Provide the [X, Y] coordinate of the cell's center where the given text is located.  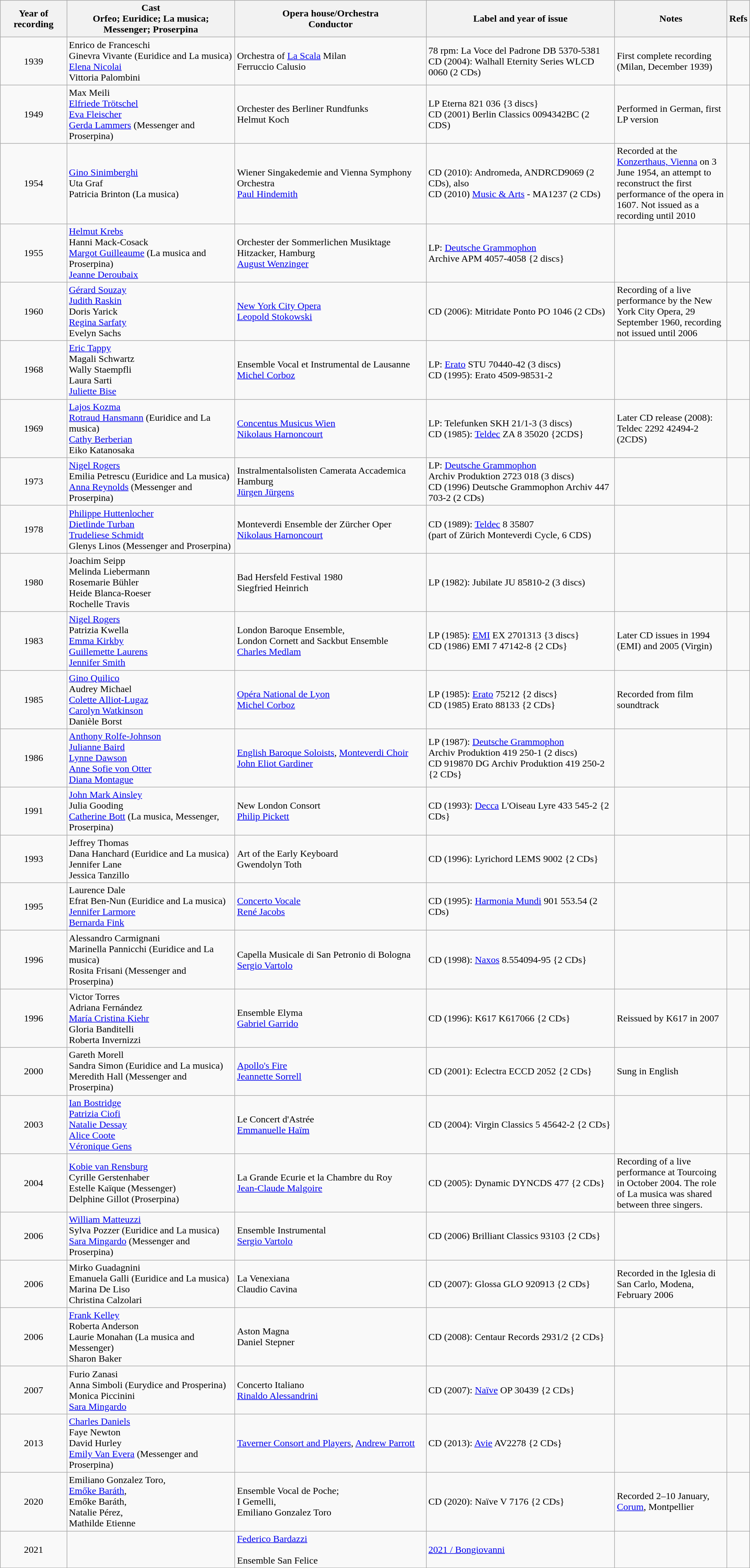
Max MeiliElfriede TrötschelEva FleischerGerda Lammers (Messenger and Proserpina) [151, 114]
Gino QuilicoAudrey MichaelColette Alliot-LugazCarolyn WatkinsonDanièle Borst [151, 699]
First complete recording (Milan, December 1939) [671, 61]
Nigel RogersPatrizia KwellaEmma KirkbyGuillemette LaurensJennifer Smith [151, 641]
1968 [34, 370]
Taverner Consort and Players, Andrew Parrott [331, 1443]
Laurence DaleEfrat Ben-Nun (Euridice and La musica)Jennifer Larmore Bernarda Fink [151, 906]
1983 [34, 641]
Opera house/OrchestraConductor [331, 19]
Concentus Musicus WienNikolaus Harnoncourt [331, 428]
CD (2006): Mitridate Ponto PO 1046 (2 CDs) [521, 311]
Gérard SouzayJudith RaskinDoris YarickRegina Sarfaty Evelyn Sachs [151, 311]
1960 [34, 311]
CD (2001): Eclectra ECCD 2052 {2 CDs} [521, 1072]
LP (1985): EMI EX 2701313 {3 discs}CD (1986) EMI 7 47142-8 {2 CDs} [521, 641]
Concerto VocaleRené Jacobs [331, 906]
Orchester der Sommerlichen Musiktage Hitzacker, HamburgAugust Wenzinger [331, 253]
CD (2010): Andromeda, ANDRCD9069 (2 CDs), alsoCD (2010) Music & Arts - MA1237 (2 CDs) [521, 184]
1986 [34, 758]
Jeffrey ThomasDana Hanchard (Euridice and La musica)Jennifer LaneJessica Tanzillo [151, 859]
CD (2008): Centaur Records 2931/2 {2 CDs} [521, 1337]
Concerto ItalianoRinaldo Alessandrini [331, 1390]
LP: Telefunken SKH 21/1-3 (3 discs)CD (1985): Teldec ZA 8 35020 {2CDS} [521, 428]
LP (1982): Jubilate JU 85810-2 (3 discs) [521, 582]
Orchestra of La Scala MilanFerruccio Calusio [331, 61]
Recorded from film soundtrack [671, 699]
CD (2004): Virgin Classics 5 45642-2 {2 CDs} [521, 1124]
CD (2007): Naïve OP 30439 {2 CDs} [521, 1390]
1993 [34, 859]
Ensemble ElymaGabriel Garrido [331, 1018]
CD (2006) Brilliant Classics 93103 {2 CDs} [521, 1236]
New London ConsortPhilip Pickett [331, 811]
Mirko GuadagniniEmanuela Galli (Euridice and La musica)Marina De LisoChristina Calzolari [151, 1284]
Anthony Rolfe-JohnsonJulianne BairdLynne DawsonAnne Sofie von OtterDiana Montague [151, 758]
Le Concert d'AstréeEmmanuelle Haïm [331, 1124]
Kobie van RensburgCyrille GerstenhaberEstelle Kaïque (Messenger)Delphine Gillot (Proserpina) [151, 1183]
LP Eterna 821 036 {3 discs}CD (2001) Berlin Classics 0094342BC (2 CDS) [521, 114]
2007 [34, 1390]
Ian BostridgePatrizia CiofiNatalie DessayAlice CooteVéronique Gens [151, 1124]
Art of the Early KeyboardGwendolyn Toth [331, 859]
CD (2013): Avie AV2278 {2 CDs} [521, 1443]
English Baroque Soloists, Monteverdi ChoirJohn Eliot Gardiner [331, 758]
Ensemble Instrumental Sergio Vartolo [331, 1236]
CD (1989): Teldec 8 35807 (part of Zürich Monteverdi Cycle, 6 CDS) [521, 529]
CD (1995): Harmonia Mundi 901 553.54 (2 CDs) [521, 906]
Wiener Singakedemie and Vienna Symphony OrchestraPaul Hindemith [331, 184]
CD (2020): Naïve V 7176 {2 CDs} [521, 1501]
CD (1996): Lyrichord LEMS 9002 {2 CDs} [521, 859]
CD (1998): Naxos 8.554094-95 {2 CDs} [521, 960]
Lajos KozmaRotraud Hansmann (Euridice and La musica)Cathy Berberian Eiko Katanosaka [151, 428]
CD (1996): K617 K617066 {2 CDs} [521, 1018]
1980 [34, 582]
William MatteuzziSylva Pozzer (Euridice and La musica)Sara Mingardo (Messenger and Proserpina) [151, 1236]
Monteverdi Ensemble der Zürcher OperNikolaus Harnoncourt [331, 529]
Gareth MorellSandra Simon (Euridice and La musica)Meredith Hall (Messenger and Proserpina) [151, 1072]
Sung in English [671, 1072]
Capella Musicale di San Petronio di BolognaSergio Vartolo [331, 960]
Recorded 2–10 January, Corum, Montpellier [671, 1501]
Orchester des Berliner Rundfunks Helmut Koch [331, 114]
Furio ZanasiAnna Simboli (Eurydice and Prosperina)Monica PiccininiSara Mingardo [151, 1390]
2020 [34, 1501]
LP: Erato STU 70440-42 (3 discs)CD (1995): Erato 4509-98531-2 [521, 370]
La Grande Ecurie et la Chambre du RoyJean-Claude Malgoire [331, 1183]
1954 [34, 184]
2013 [34, 1443]
Refs [738, 19]
Eric TappyMagali SchwartzWally StaempfliLaura SartiJuliette Bise [151, 370]
CastOrfeo; Euridice; La musica; Messenger; Proserpina [151, 19]
John Mark AinsleyJulia GoodingCatherine Bott (La musica, Messenger, Proserpina) [151, 811]
1978 [34, 529]
78 rpm: La Voce del Padrone DB 5370-5381CD (2004): Walhall Eternity Series WLCD 0060 (2 CDs) [521, 61]
London Baroque Ensemble, London Cornett and Sackbut EnsembleCharles Medlam [331, 641]
LP (1985): Erato 75212 {2 discs}CD (1985) Erato 88133 {2 CDs} [521, 699]
Nigel RogersEmilia Petrescu (Euridice and La musica)Anna Reynolds (Messenger and Proserpina) [151, 482]
1995 [34, 906]
La VenexianaClaudio Cavina [331, 1284]
Later CD release (2008): Teldec 2292 42494-2 (2CDS) [671, 428]
Later CD issues in 1994 (EMI) and 2005 (Virgin) [671, 641]
Ensemble Vocal et Instrumental de LausanneMichel Corboz [331, 370]
Victor TorresAdriana FernándezMaría Cristina KiehrGloria BanditelliRoberta Invernizzi [151, 1018]
Aston MagnaDaniel Stepner [331, 1337]
New York City OperaLeopold Stokowski [331, 311]
LP (1987): Deutsche Grammophon Archiv Produktion 419 250-1 (2 discs)CD 919870 DG Archiv Produktion 419 250-2 {2 CDs} [521, 758]
CD (1993): Decca L'Oiseau Lyre 433 545-2 {2 CDs} [521, 811]
2004 [34, 1183]
Apollo's FireJeannette Sorrell [331, 1072]
Enrico de FranceschiGinevra Vivante (Euridice and La musica) Elena Nicolai Vittoria Palombini [151, 61]
Charles DanielsFaye NewtonDavid HurleyEmily Van Evera (Messenger and Proserpina) [151, 1443]
Performed in German, first LP version [671, 114]
Philippe HuttenlocherDietlinde TurbanTrudeliese SchmidtGlenys Linos (Messenger and Proserpina) [151, 529]
Alessandro CarmignaniMarinella Pannicchi (Euridice and La musica)Rosita Frisani (Messenger and Proserpina) [151, 960]
Bad Hersfeld Festival 1980Siegfried Heinrich [331, 582]
1969 [34, 428]
1955 [34, 253]
Emiliano Gonzalez Toro,Emőke Baráth,Emőke Baráth,Natalie Pérez,Mathilde Etienne [151, 1501]
1991 [34, 811]
2021 [34, 1549]
Notes [671, 19]
Recording of a live performance by the New York City Opera, 29 September 1960, recording not issued until 2006 [671, 311]
1939 [34, 61]
LP: Deutsche Grammophon Archiv Produktion 2723 018 (3 discs)CD (1996) Deutsche Grammophon Archiv 447 703-2 (2 CDs) [521, 482]
Reissued by K617 in 2007 [671, 1018]
Ensemble Vocal de Poche;I Gemelli,Emiliano Gonzalez Toro [331, 1501]
2021 / Bongiovanni [521, 1549]
1949 [34, 114]
Label and year of issue [521, 19]
1985 [34, 699]
CD (2005): Dynamic DYNCDS 477 {2 CDs} [521, 1183]
Joachim SeippMelinda LiebermannRosemarie Bühler Heide Blanca-RoeserRochelle Travis [151, 582]
CD (2007): Glossa GLO 920913 {2 CDs} [521, 1284]
Recording of a live performance at Tourcoing in October 2004. The role of La musica was shared between three singers. [671, 1183]
Federico BardazziEnsemble San Felice [331, 1549]
Helmut KrebsHanni Mack-Cosack Margot Guilleaume (La musica and Proserpina)Jeanne Deroubaix [151, 253]
Gino SinimberghiUta GrafPatricia Brinton (La musica) [151, 184]
Opéra National de LyonMichel Corboz [331, 699]
Frank KelleyRoberta AndersonLaurie Monahan (La musica and Messenger)Sharon Baker [151, 1337]
LP: Deutsche Grammophon Archive APM 4057-4058 {2 discs} [521, 253]
Instralmentalsolisten Camerata Accademica HamburgJürgen Jürgens [331, 482]
Year of recording [34, 19]
2003 [34, 1124]
1973 [34, 482]
Recorded in the Iglesia di San Carlo, Modena, February 2006 [671, 1284]
2000 [34, 1072]
